Locate the cell with the specified text and output its (x, y) center coordinate. 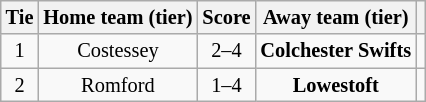
1–4 (226, 85)
Home team (tier) (118, 17)
Score (226, 17)
Away team (tier) (335, 17)
Colchester Swifts (335, 51)
Lowestoft (335, 85)
Romford (118, 85)
Tie (20, 17)
2 (20, 85)
Costessey (118, 51)
1 (20, 51)
2–4 (226, 51)
